Extract the [x, y] coordinate from the center of the cell holding the provided text.  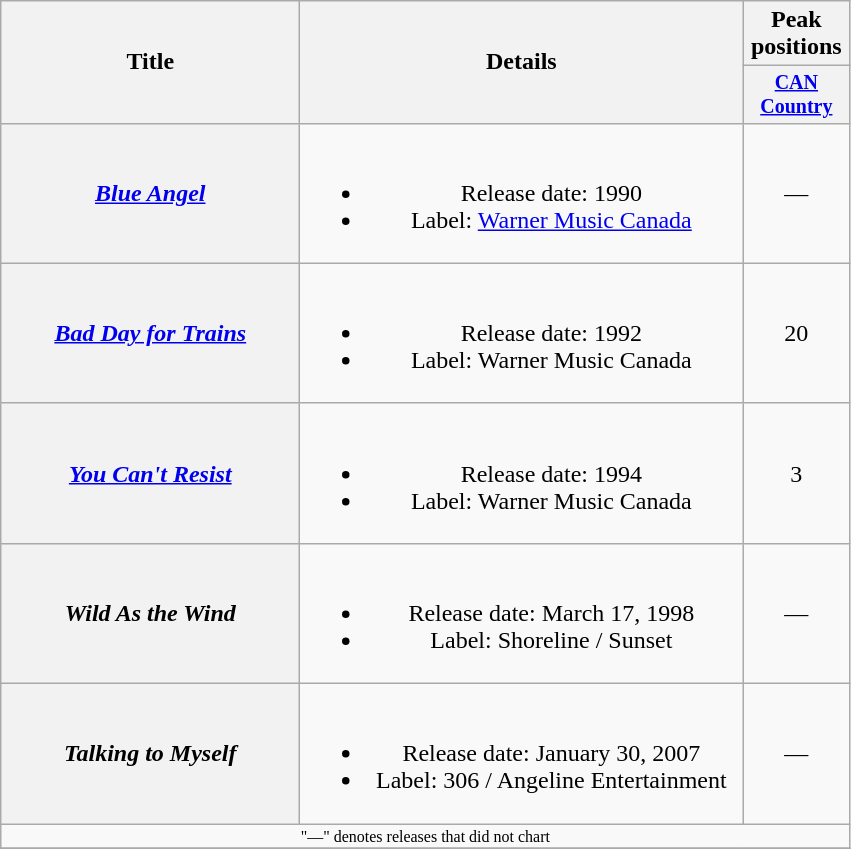
Release date: March 17, 1998Label: Shoreline / Sunset [522, 613]
Talking to Myself [150, 754]
Title [150, 62]
CAN Country [796, 94]
"—" denotes releases that did not chart [426, 836]
Peakpositions [796, 34]
Release date: 1994Label: Warner Music Canada [522, 473]
3 [796, 473]
Release date: January 30, 2007Label: 306 / Angeline Entertainment [522, 754]
Wild As the Wind [150, 613]
You Can't Resist [150, 473]
Release date: 1990Label: Warner Music Canada [522, 193]
Details [522, 62]
Release date: 1992Label: Warner Music Canada [522, 333]
Blue Angel [150, 193]
Bad Day for Trains [150, 333]
20 [796, 333]
